Pinpoint the cell where the given text exists, returning its (x, y) midpoint coordinate. 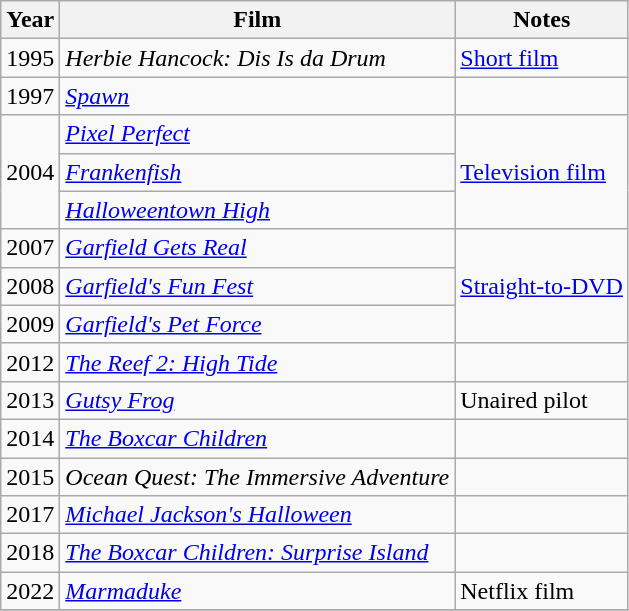
2015 (30, 477)
Spawn (258, 96)
Marmaduke (258, 591)
Garfield's Fun Fest (258, 286)
Year (30, 20)
Garfield Gets Real (258, 248)
2004 (30, 172)
2018 (30, 553)
Michael Jackson's Halloween (258, 515)
Notes (542, 20)
Frankenfish (258, 172)
2017 (30, 515)
The Boxcar Children: Surprise Island (258, 553)
Gutsy Frog (258, 400)
2014 (30, 438)
Straight-to-DVD (542, 286)
Pixel Perfect (258, 134)
1995 (30, 58)
2012 (30, 362)
Film (258, 20)
Unaired pilot (542, 400)
Television film (542, 172)
2022 (30, 591)
The Reef 2: High Tide (258, 362)
2008 (30, 286)
Short film (542, 58)
2007 (30, 248)
2013 (30, 400)
Garfield's Pet Force (258, 324)
The Boxcar Children (258, 438)
2009 (30, 324)
1997 (30, 96)
Ocean Quest: The Immersive Adventure (258, 477)
Herbie Hancock: Dis Is da Drum (258, 58)
Halloweentown High (258, 210)
Netflix film (542, 591)
